Extract the [X, Y] coordinate from the center of the cell holding the provided text.  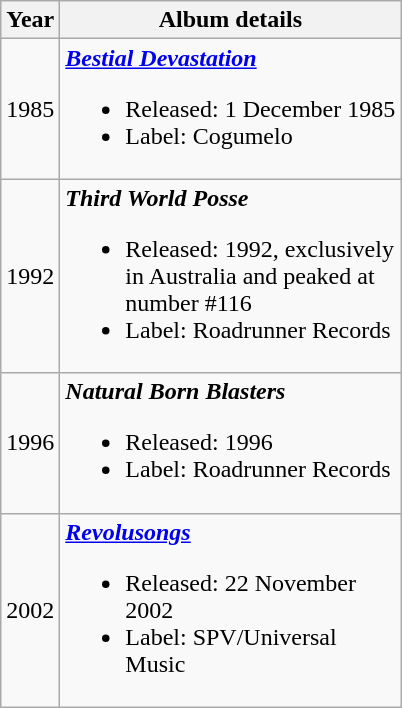
1985 [30, 109]
Year [30, 20]
Album details [230, 20]
Natural Born BlastersReleased: 1996Label: Roadrunner Records [230, 443]
1992 [30, 276]
RevolusongsReleased: 22 November 2002Label: SPV/Universal Music [230, 610]
2002 [30, 610]
Bestial DevastationReleased: 1 December 1985Label: Cogumelo [230, 109]
1996 [30, 443]
Third World PosseReleased: 1992, exclusivelyin Australia and peaked at number #116Label: Roadrunner Records [230, 276]
